Determine the [X, Y] coordinate at the center of the cell enclosing the given text.  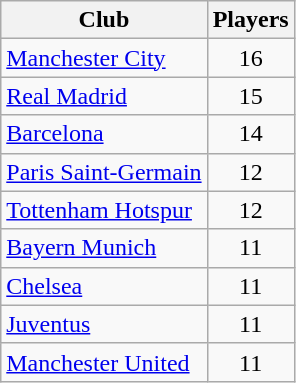
Real Madrid [104, 96]
Barcelona [104, 134]
Manchester City [104, 58]
16 [250, 58]
Players [250, 20]
Tottenham Hotspur [104, 210]
Bayern Munich [104, 248]
Juventus [104, 324]
Manchester United [104, 362]
Club [104, 20]
14 [250, 134]
Paris Saint-Germain [104, 172]
Chelsea [104, 286]
15 [250, 96]
